Return [X, Y] of the center of cell containing provided text 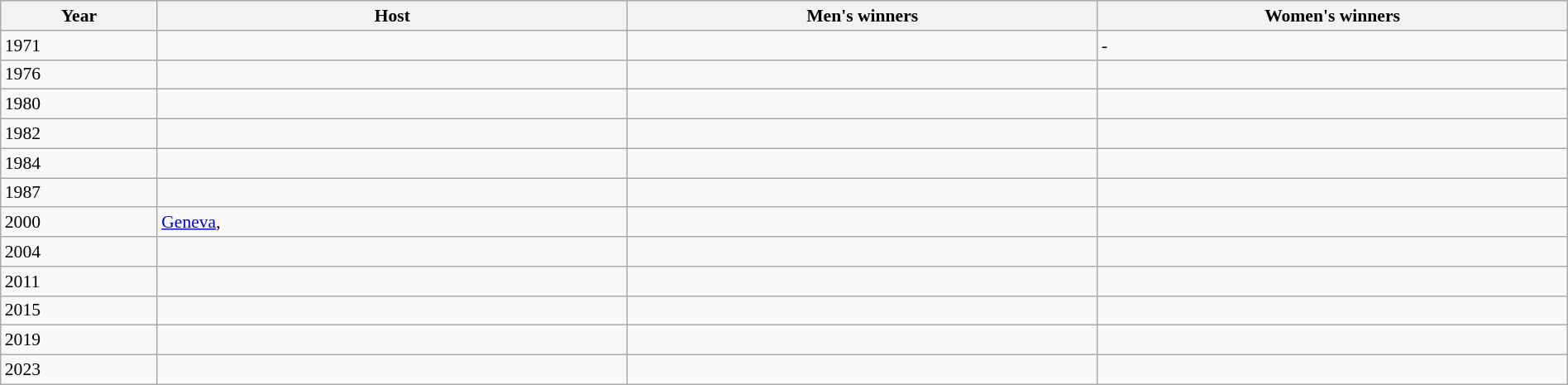
2004 [79, 252]
Geneva, [392, 223]
Year [79, 16]
2011 [79, 282]
2000 [79, 223]
Host [392, 16]
- [1332, 46]
2015 [79, 310]
2023 [79, 370]
Men's winners [863, 16]
1987 [79, 193]
1976 [79, 75]
1984 [79, 163]
1971 [79, 46]
Women's winners [1332, 16]
2019 [79, 340]
1982 [79, 134]
1980 [79, 104]
